From the cell containing the given text, extract its center point as [X, Y] coordinate. 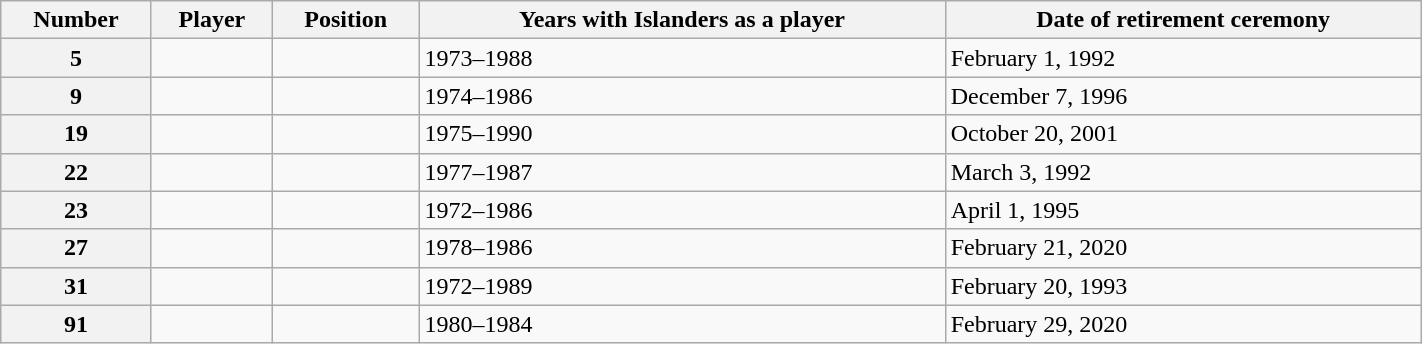
February 20, 1993 [1183, 286]
5 [76, 58]
1974–1986 [682, 96]
Position [346, 20]
February 21, 2020 [1183, 248]
1978–1986 [682, 248]
1973–1988 [682, 58]
Number [76, 20]
1975–1990 [682, 134]
1972–1986 [682, 210]
Date of retirement ceremony [1183, 20]
9 [76, 96]
22 [76, 172]
31 [76, 286]
April 1, 1995 [1183, 210]
Player [212, 20]
February 1, 1992 [1183, 58]
19 [76, 134]
1972–1989 [682, 286]
1977–1987 [682, 172]
December 7, 1996 [1183, 96]
February 29, 2020 [1183, 324]
27 [76, 248]
March 3, 1992 [1183, 172]
23 [76, 210]
91 [76, 324]
1980–1984 [682, 324]
October 20, 2001 [1183, 134]
Years with Islanders as a player [682, 20]
